Locate the cell with the specified text and output its (X, Y) center coordinate. 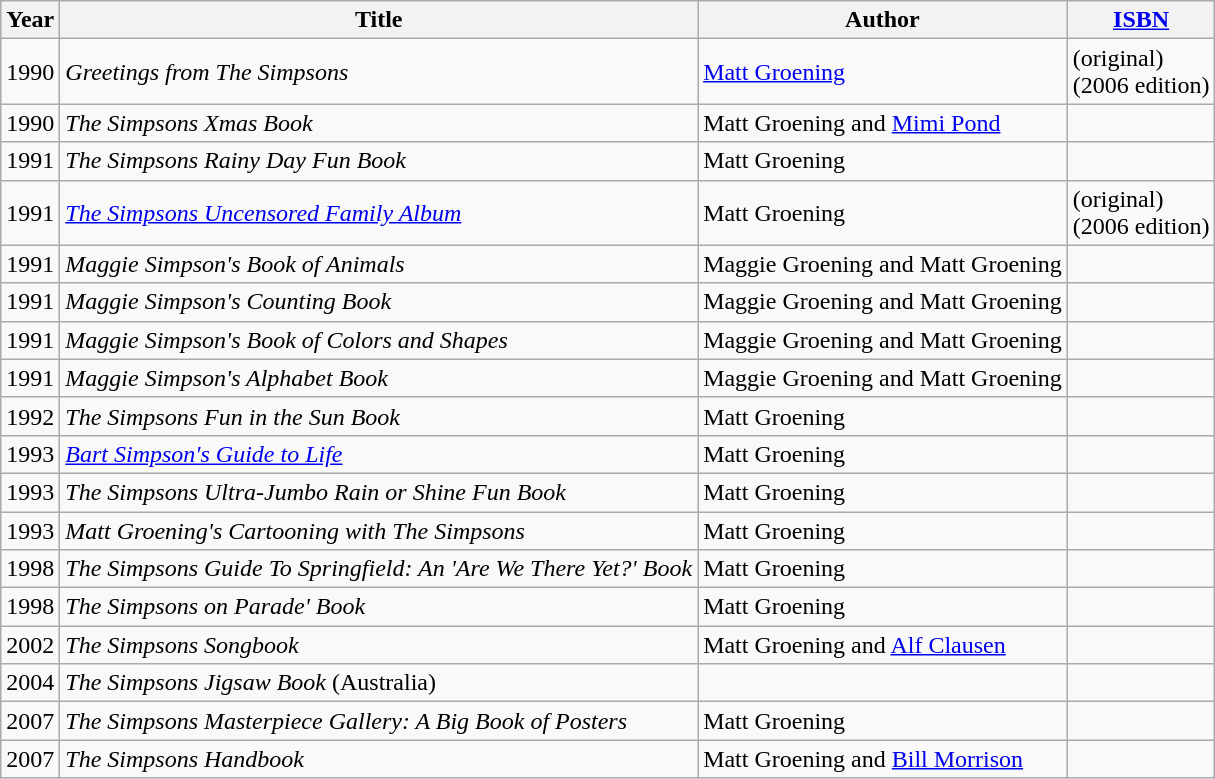
Maggie Simpson's Book of Colors and Shapes (379, 340)
Year (30, 20)
Matt Groening and Mimi Pond (883, 123)
Maggie Simpson's Counting Book (379, 302)
The Simpsons Fun in the Sun Book (379, 416)
1992 (30, 416)
Title (379, 20)
Greetings from The Simpsons (379, 72)
2002 (30, 645)
The Simpsons Guide To Springfield: An 'Are We There Yet?' Book (379, 569)
Maggie Simpson's Alphabet Book (379, 378)
The Simpsons Ultra-Jumbo Rain or Shine Fun Book (379, 492)
The Simpsons Rainy Day Fun Book (379, 161)
The Simpsons Masterpiece Gallery: A Big Book of Posters (379, 721)
The Simpsons on Parade' Book (379, 607)
The Simpsons Uncensored Family Album (379, 212)
The Simpsons Jigsaw Book (Australia) (379, 683)
Bart Simpson's Guide to Life (379, 454)
The Simpsons Songbook (379, 645)
Author (883, 20)
Matt Groening and Alf Clausen (883, 645)
The Simpsons Handbook (379, 759)
Maggie Simpson's Book of Animals (379, 264)
2004 (30, 683)
The Simpsons Xmas Book (379, 123)
ISBN (1141, 20)
Matt Groening's Cartooning with The Simpsons (379, 531)
Matt Groening and Bill Morrison (883, 759)
